Capture the cell that displays the provided text and extract its [X, Y] central coordinate. 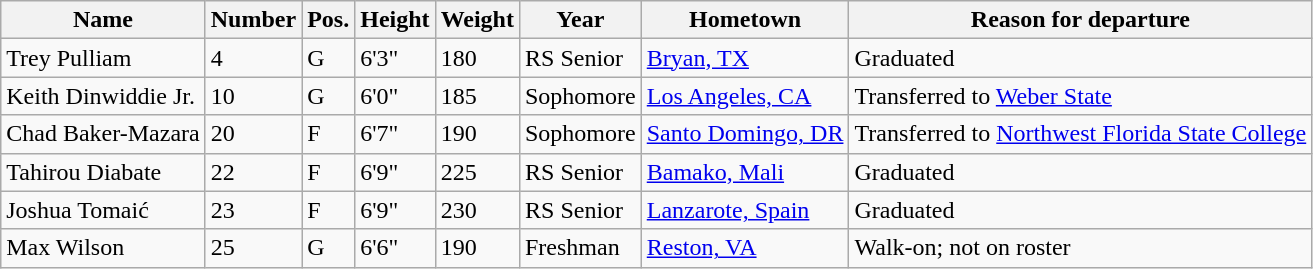
20 [253, 134]
Trey Pulliam [103, 58]
Joshua Tomaić [103, 210]
23 [253, 210]
6'3" [395, 58]
Bamako, Mali [745, 172]
Lanzarote, Spain [745, 210]
180 [477, 58]
6'7" [395, 134]
Transferred to Weber State [1080, 96]
10 [253, 96]
6'0" [395, 96]
Year [580, 20]
Pos. [328, 20]
Transferred to Northwest Florida State College [1080, 134]
Santo Domingo, DR [745, 134]
25 [253, 248]
Name [103, 20]
Freshman [580, 248]
Reason for departure [1080, 20]
Bryan, TX [745, 58]
Tahirou Diabate [103, 172]
185 [477, 96]
Reston, VA [745, 248]
230 [477, 210]
4 [253, 58]
Chad Baker-Mazara [103, 134]
Keith Dinwiddie Jr. [103, 96]
225 [477, 172]
22 [253, 172]
Max Wilson [103, 248]
Walk-on; not on roster [1080, 248]
Height [395, 20]
6'6" [395, 248]
Hometown [745, 20]
Number [253, 20]
Los Angeles, CA [745, 96]
Weight [477, 20]
